Pinpoint the cell where the given text exists, returning its (x, y) midpoint coordinate. 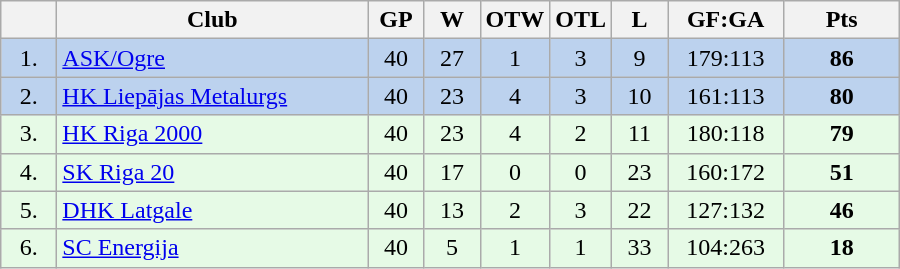
1. (29, 58)
11 (640, 134)
80 (842, 96)
SK Riga 20 (212, 172)
3. (29, 134)
46 (842, 210)
2. (29, 96)
160:172 (726, 172)
HK Riga 2000 (212, 134)
10 (640, 96)
L (640, 20)
180:118 (726, 134)
4. (29, 172)
GF:GA (726, 20)
33 (640, 248)
HK Liepājas Metalurgs (212, 96)
27 (452, 58)
104:263 (726, 248)
17 (452, 172)
79 (842, 134)
9 (640, 58)
179:113 (726, 58)
ASK/Ogre (212, 58)
127:132 (726, 210)
Club (212, 20)
18 (842, 248)
OTW (515, 20)
SC Energija (212, 248)
GP (396, 20)
Pts (842, 20)
DHK Latgale (212, 210)
22 (640, 210)
51 (842, 172)
W (452, 20)
5. (29, 210)
86 (842, 58)
OTL (581, 20)
161:113 (726, 96)
6. (29, 248)
5 (452, 248)
13 (452, 210)
